Search for the cell housing the specified text and yield its (x, y) center coordinate. 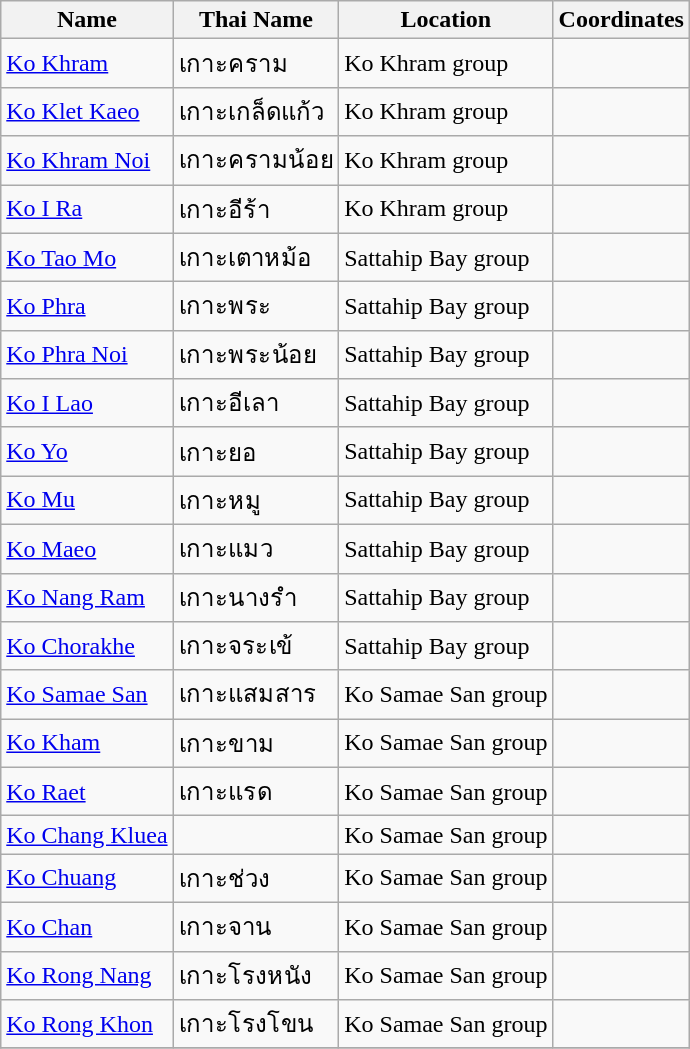
เกาะเกล็ดแก้ว (256, 112)
เกาะพระน้อย (256, 354)
เกาะขาม (256, 744)
เกาะแรด (256, 792)
เกาะจาน (256, 926)
Thai Name (256, 20)
เกาะช่วง (256, 878)
Ko Khram Noi (87, 160)
Ko Rong Nang (87, 976)
เกาะโรงหนัง (256, 976)
เกาะอีร้า (256, 208)
Ko Mu (87, 500)
Ko I Ra (87, 208)
Ko Chan (87, 926)
เกาะอีเลา (256, 404)
เกาะพระ (256, 306)
Coordinates (621, 20)
Location (446, 20)
เกาะยอ (256, 452)
เกาะนางรำ (256, 598)
เกาะแสมสาร (256, 694)
เกาะแมว (256, 548)
เกาะหมู (256, 500)
เกาะโรงโขน (256, 1024)
Ko I Lao (87, 404)
Ko Nang Ram (87, 598)
Ko Klet Kaeo (87, 112)
เกาะครามน้อย (256, 160)
Ko Maeo (87, 548)
Ko Samae San (87, 694)
Ko Khram (87, 64)
Ko Yo (87, 452)
Ko Kham (87, 744)
เกาะเตาหม้อ (256, 258)
Name (87, 20)
Ko Chorakhe (87, 646)
Ko Chang Kluea (87, 835)
Ko Rong Khon (87, 1024)
เกาะคราม (256, 64)
Ko Raet (87, 792)
Ko Tao Mo (87, 258)
Ko Phra (87, 306)
Ko Chuang (87, 878)
Ko Phra Noi (87, 354)
เกาะจระเข้ (256, 646)
